For the text-containing cell, return its midpoint in (X, Y) coordinate format. 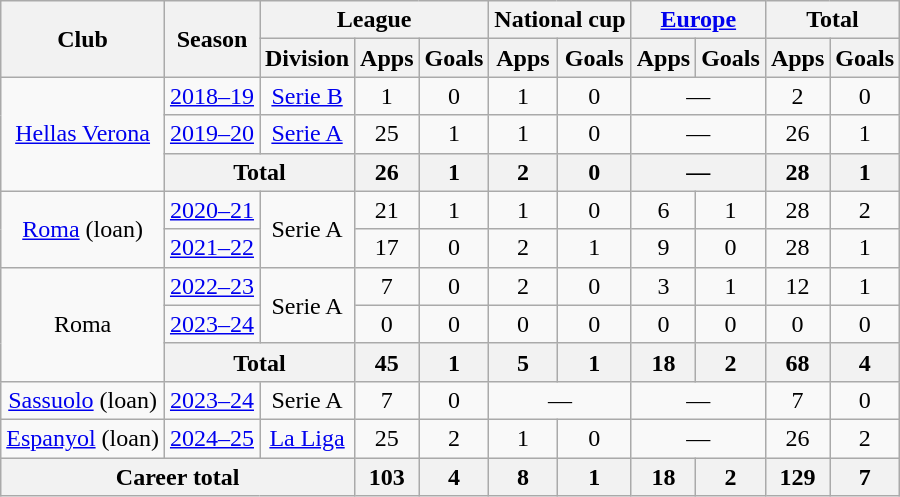
9 (663, 248)
Europe (698, 20)
129 (797, 477)
Serie B (308, 96)
Sassuolo (loan) (83, 400)
103 (387, 477)
Roma (loan) (83, 229)
Division (308, 58)
2022–23 (212, 286)
La Liga (308, 438)
Season (212, 39)
Career total (178, 477)
21 (387, 210)
2019–20 (212, 134)
45 (387, 362)
2018–19 (212, 96)
3 (663, 286)
6 (663, 210)
Roma (83, 324)
Espanyol (loan) (83, 438)
12 (797, 286)
17 (387, 248)
2020–21 (212, 210)
League (374, 20)
8 (523, 477)
Hellas Verona (83, 134)
Club (83, 39)
2021–22 (212, 248)
68 (797, 362)
2024–25 (212, 438)
5 (523, 362)
National cup (560, 20)
